Detect which cell encompasses the target text, then output its [x, y] center coordinate. 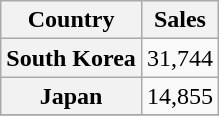
Country [72, 20]
Japan [72, 96]
14,855 [180, 96]
South Korea [72, 58]
Sales [180, 20]
31,744 [180, 58]
